Search for the cell housing the specified text and yield its (x, y) center coordinate. 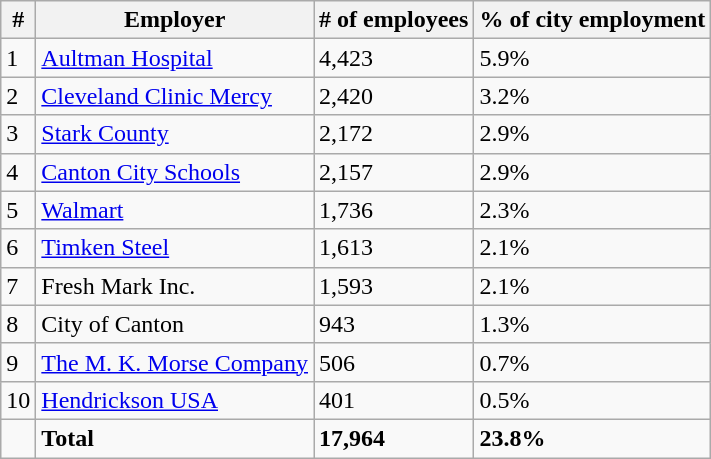
6 (18, 248)
4,423 (394, 58)
2,172 (394, 134)
3 (18, 134)
9 (18, 362)
4 (18, 172)
Fresh Mark Inc. (175, 286)
2.3% (592, 210)
943 (394, 324)
# of employees (394, 20)
Employer (175, 20)
1,593 (394, 286)
0.7% (592, 362)
1,736 (394, 210)
506 (394, 362)
8 (18, 324)
City of Canton (175, 324)
17,964 (394, 438)
2,420 (394, 96)
2,157 (394, 172)
1,613 (394, 248)
5 (18, 210)
7 (18, 286)
Total (175, 438)
Walmart (175, 210)
5.9% (592, 58)
The M. K. Morse Company (175, 362)
Stark County (175, 134)
10 (18, 400)
1.3% (592, 324)
1 (18, 58)
Cleveland Clinic Mercy (175, 96)
% of city employment (592, 20)
# (18, 20)
0.5% (592, 400)
Timken Steel (175, 248)
Hendrickson USA (175, 400)
2 (18, 96)
Aultman Hospital (175, 58)
401 (394, 400)
Canton City Schools (175, 172)
23.8% (592, 438)
3.2% (592, 96)
